Capture the cell that displays the provided text and extract its (X, Y) central coordinate. 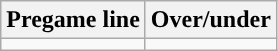
Over/under (210, 20)
Pregame line (74, 20)
